For the text-containing cell, return its midpoint in [X, Y] coordinate format. 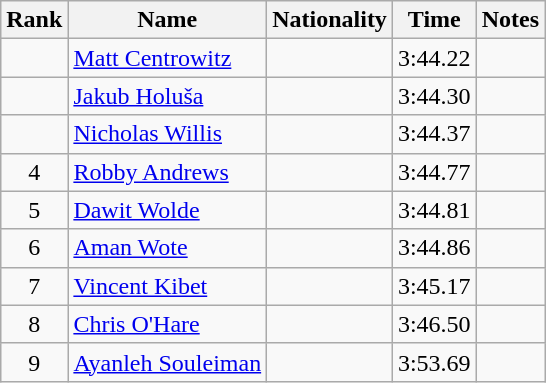
6 [34, 248]
9 [34, 362]
Nationality [330, 20]
Jakub Holuša [168, 96]
8 [34, 324]
Vincent Kibet [168, 286]
Rank [34, 20]
Ayanleh Souleiman [168, 362]
Matt Centrowitz [168, 58]
Time [434, 20]
3:44.86 [434, 248]
3:44.30 [434, 96]
Aman Wote [168, 248]
Dawit Wolde [168, 210]
3:45.17 [434, 286]
3:44.77 [434, 172]
Robby Andrews [168, 172]
7 [34, 286]
3:44.37 [434, 134]
5 [34, 210]
3:44.22 [434, 58]
3:44.81 [434, 210]
Nicholas Willis [168, 134]
Notes [510, 20]
3:46.50 [434, 324]
3:53.69 [434, 362]
4 [34, 172]
Name [168, 20]
Chris O'Hare [168, 324]
